Pinpoint the cell where the given text exists, returning its (x, y) midpoint coordinate. 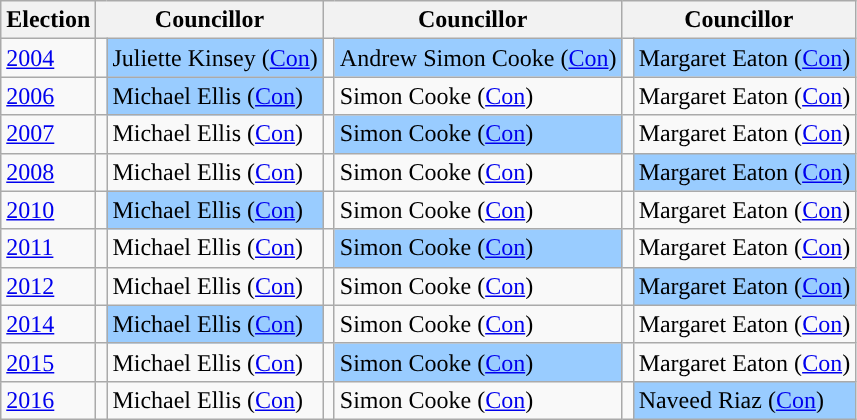
2011 (48, 248)
Juliette Kinsey (Con) (215, 58)
2006 (48, 96)
2008 (48, 172)
2015 (48, 362)
Andrew Simon Cooke (Con) (478, 58)
2010 (48, 210)
2016 (48, 400)
2012 (48, 286)
2014 (48, 324)
2004 (48, 58)
Election (48, 20)
2007 (48, 134)
Naveed Riaz (Con) (744, 400)
